Scan for the cell matching the given text and deliver its [x, y] coordinate at center. 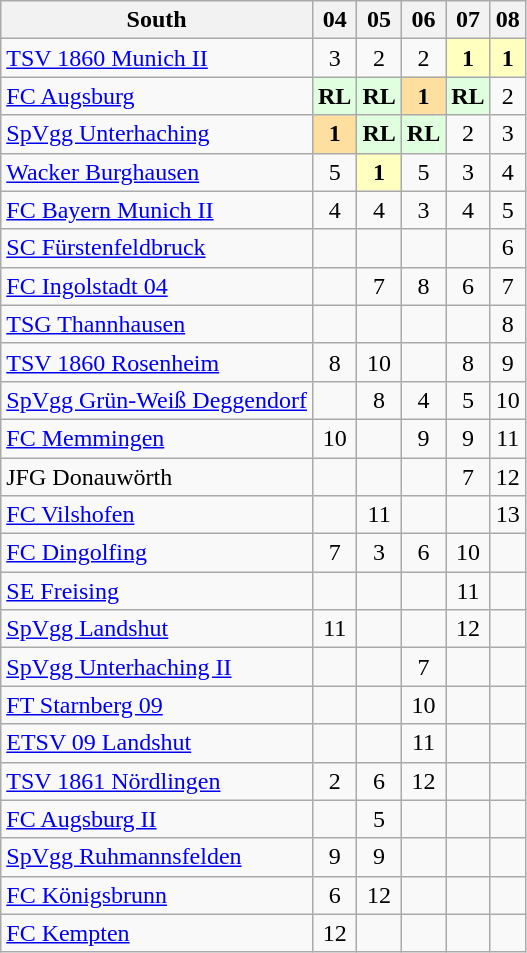
SE Freising [157, 591]
South [157, 20]
SpVgg Grün-Weiß Deggendorf [157, 400]
SpVgg Unterhaching II [157, 667]
FC Königsbrunn [157, 895]
SpVgg Landshut [157, 629]
FC Ingolstadt 04 [157, 286]
13 [508, 515]
FC Bayern Munich II [157, 210]
FC Kempten [157, 933]
04 [334, 20]
FC Memmingen [157, 438]
FC Augsburg [157, 96]
FC Vilshofen [157, 515]
JFG Donauwörth [157, 477]
07 [468, 20]
FT Starnberg 09 [157, 705]
TSG Thannhausen [157, 324]
SC Fürstenfeldbruck [157, 248]
06 [423, 20]
ETSV 09 Landshut [157, 743]
TSV 1860 Munich II [157, 58]
Wacker Burghausen [157, 172]
SpVgg Unterhaching [157, 134]
SpVgg Ruhmannsfelden [157, 857]
FC Augsburg II [157, 819]
08 [508, 20]
TSV 1861 Nördlingen [157, 781]
05 [379, 20]
TSV 1860 Rosenheim [157, 362]
FC Dingolfing [157, 553]
